Output the (X, Y) coordinate of the center of the cell containing the given text.  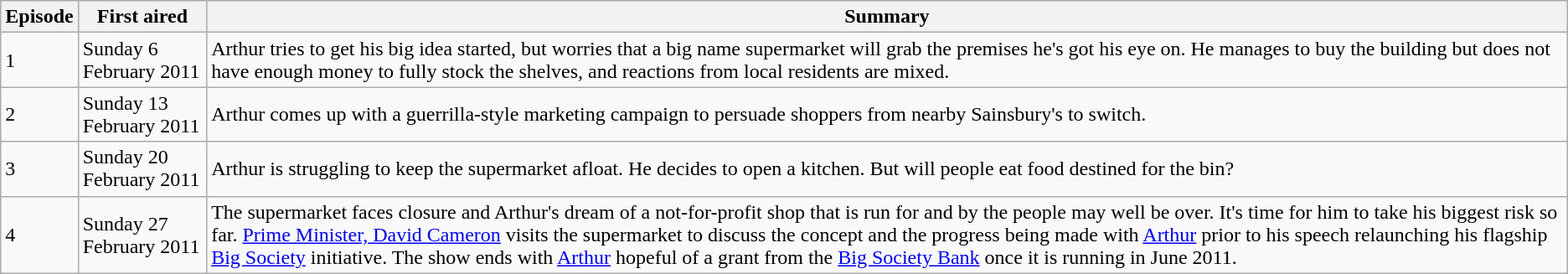
Sunday 6 February 2011 (142, 60)
Sunday 20 February 2011 (142, 169)
4 (39, 235)
Arthur comes up with a guerrilla-style marketing campaign to persuade shoppers from nearby Sainsbury's to switch. (888, 114)
Arthur is struggling to keep the supermarket afloat. He decides to open a kitchen. But will people eat food destined for the bin? (888, 169)
Sunday 27 February 2011 (142, 235)
2 (39, 114)
Summary (888, 17)
Sunday 13 February 2011 (142, 114)
Episode (39, 17)
3 (39, 169)
1 (39, 60)
First aired (142, 17)
